Search for the cell housing the specified text and yield its (X, Y) center coordinate. 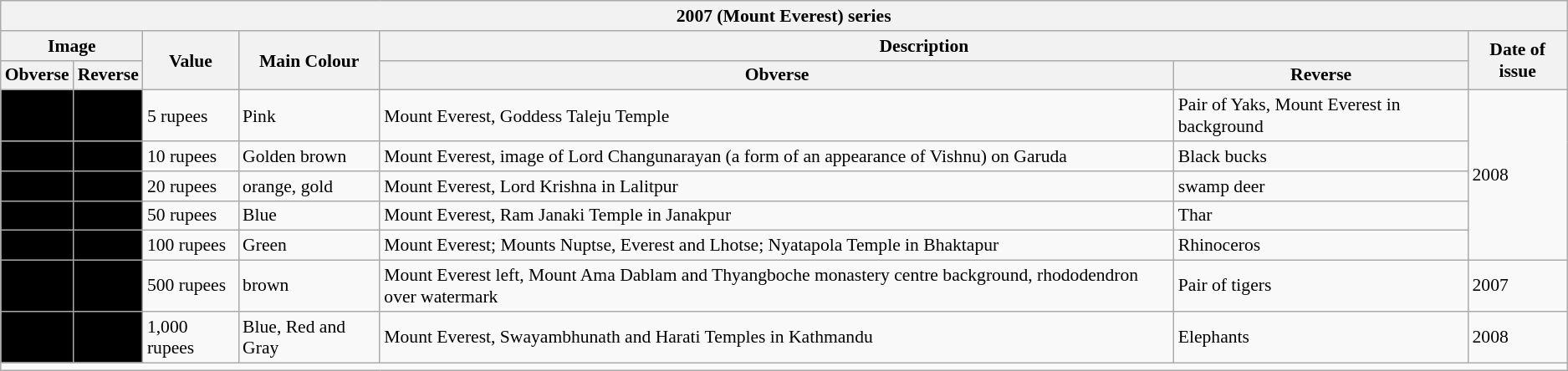
Pink (309, 115)
Mount Everest, image of Lord Changunarayan (a form of an appearance of Vishnu) on Garuda (776, 156)
Elephants (1321, 338)
Green (309, 246)
Pair of Yaks, Mount Everest in background (1321, 115)
2007 (Mount Everest) series (784, 16)
Pair of tigers (1321, 286)
Thar (1321, 216)
swamp deer (1321, 186)
500 rupees (191, 286)
brown (309, 286)
Mount Everest, Lord Krishna in Lalitpur (776, 186)
Value (191, 60)
20 rupees (191, 186)
Main Colour (309, 60)
2007 (1517, 286)
Mount Everest, Swayambhunath and Harati Temples in Kathmandu (776, 338)
Rhinoceros (1321, 246)
100 rupees (191, 246)
Date of issue (1517, 60)
Blue, Red and Gray (309, 338)
Description (923, 46)
Mount Everest, Goddess Taleju Temple (776, 115)
Golden brown (309, 156)
Image (72, 46)
10 rupees (191, 156)
5 rupees (191, 115)
50 rupees (191, 216)
Mount Everest, Ram Janaki Temple in Janakpur (776, 216)
Mount Everest; Mounts Nuptse, Everest and Lhotse; Nyatapola Temple in Bhaktapur (776, 246)
Mount Everest left, Mount Ama Dablam and Thyangboche monastery centre background, rhododendron over watermark (776, 286)
Blue (309, 216)
orange, gold (309, 186)
1,000 rupees (191, 338)
Black bucks (1321, 156)
